Determine the [x, y] coordinate at the center of the cell enclosing the given text.  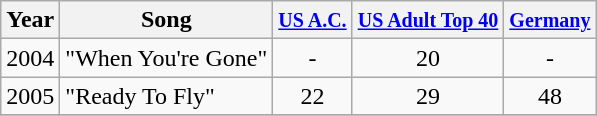
US A.C. [312, 20]
48 [550, 96]
22 [312, 96]
Year [30, 20]
2004 [30, 58]
US Adult Top 40 [428, 20]
"When You're Gone" [166, 58]
20 [428, 58]
2005 [30, 96]
Germany [550, 20]
Song [166, 20]
"Ready To Fly" [166, 96]
29 [428, 96]
